Determine the [X, Y] coordinate at the center of the cell enclosing the given text.  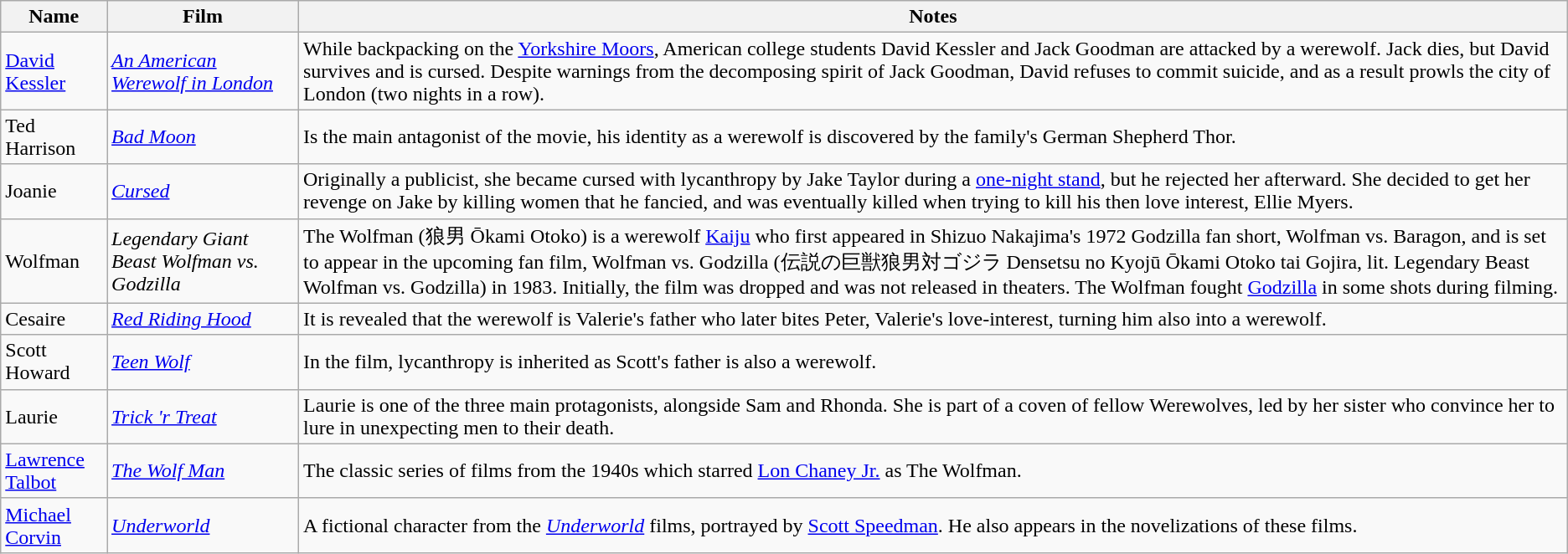
Film [203, 17]
Cursed [203, 191]
Joanie [54, 191]
Cesaire [54, 319]
Legendary Giant Beast Wolfman vs. Godzilla [203, 261]
Scott Howard [54, 362]
Lawrence Talbot [54, 470]
Notes [933, 17]
Ted Harrison [54, 137]
Name [54, 17]
Bad Moon [203, 137]
Michael Corvin [54, 526]
Is the main antagonist of the movie, his identity as a werewolf is discovered by the family's German Shepherd Thor. [933, 137]
A fictional character from the Underworld films, portrayed by Scott Speedman. He also appears in the novelizations of these films. [933, 526]
The Wolf Man [203, 470]
David Kessler [54, 71]
Trick 'r Treat [203, 417]
Underworld [203, 526]
It is revealed that the werewolf is Valerie's father who later bites Peter, Valerie's love-interest, turning him also into a werewolf. [933, 319]
Red Riding Hood [203, 319]
Teen Wolf [203, 362]
The classic series of films from the 1940s which starred Lon Chaney Jr. as The Wolfman. [933, 470]
In the film, lycanthropy is inherited as Scott's father is also a werewolf. [933, 362]
Wolfman [54, 261]
Laurie [54, 417]
An American Werewolf in London [203, 71]
